Determine the (X, Y) coordinate at the center of the cell enclosing the given text.  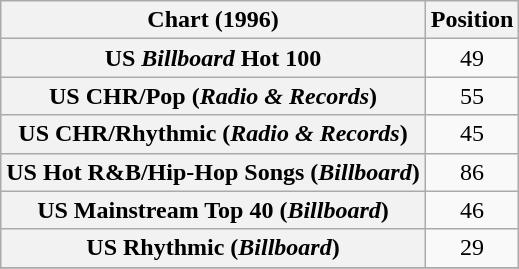
29 (472, 248)
US CHR/Pop (Radio & Records) (213, 96)
US Hot R&B/Hip-Hop Songs (Billboard) (213, 172)
US Billboard Hot 100 (213, 58)
86 (472, 172)
US Rhythmic (Billboard) (213, 248)
46 (472, 210)
US Mainstream Top 40 (Billboard) (213, 210)
Chart (1996) (213, 20)
49 (472, 58)
55 (472, 96)
Position (472, 20)
45 (472, 134)
US CHR/Rhythmic (Radio & Records) (213, 134)
